Return the [X, Y] coordinate for the center point of the cell that contains the specified text.  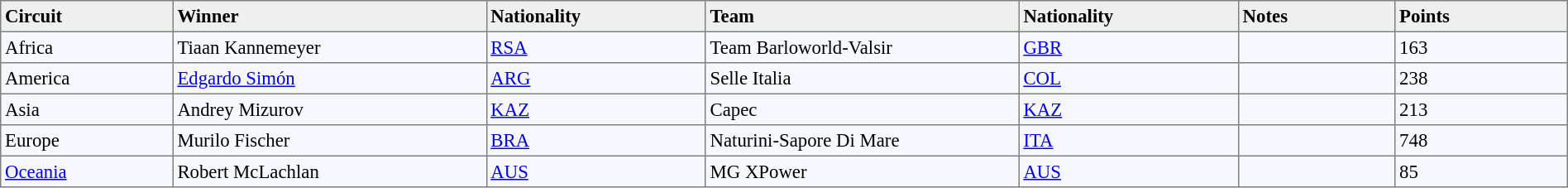
Naturini-Sapore Di Mare [862, 141]
85 [1481, 171]
Circuit [87, 17]
Africa [87, 47]
BRA [595, 141]
Asia [87, 109]
Edgardo Simón [329, 79]
ITA [1128, 141]
GBR [1128, 47]
Capec [862, 109]
MG XPower [862, 171]
America [87, 79]
Winner [329, 17]
Robert McLachlan [329, 171]
RSA [595, 47]
Andrey Mizurov [329, 109]
Team Barloworld-Valsir [862, 47]
COL [1128, 79]
Team [862, 17]
748 [1481, 141]
Tiaan Kannemeyer [329, 47]
Points [1481, 17]
Murilo Fischer [329, 141]
Oceania [87, 171]
213 [1481, 109]
238 [1481, 79]
Selle Italia [862, 79]
Notes [1317, 17]
ARG [595, 79]
163 [1481, 47]
Europe [87, 141]
